Return (x, y) of the center of cell containing provided text 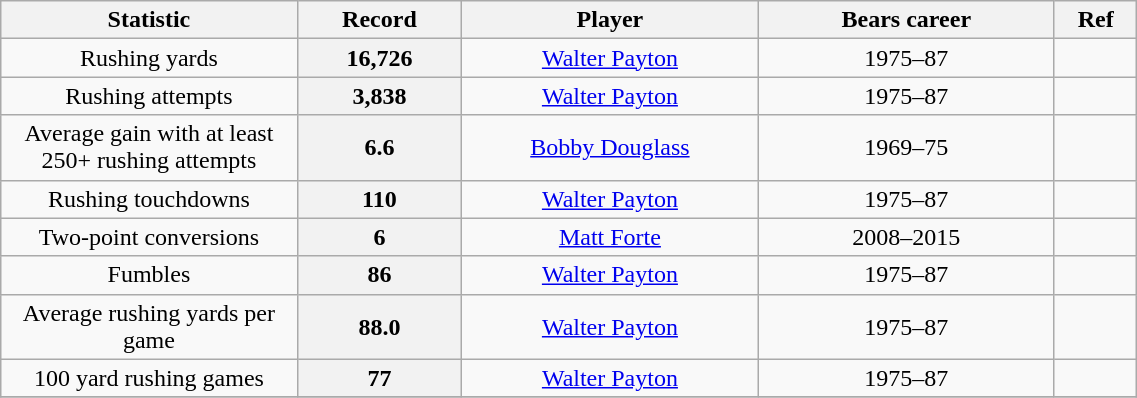
Rushing yards (149, 58)
Bears career (906, 20)
16,726 (380, 58)
6.6 (380, 148)
2008–2015 (906, 237)
Rushing touchdowns (149, 199)
86 (380, 275)
3,838 (380, 96)
Bobby Douglass (610, 148)
Ref (1095, 20)
Matt Forte (610, 237)
88.0 (380, 326)
77 (380, 378)
Fumbles (149, 275)
Average rushing yards per game (149, 326)
1969–75 (906, 148)
6 (380, 237)
100 yard rushing games (149, 378)
Record (380, 20)
Two-point conversions (149, 237)
Rushing attempts (149, 96)
Player (610, 20)
Statistic (149, 20)
110 (380, 199)
Average gain with at least 250+ rushing attempts (149, 148)
